Return (X, Y) of the center of cell containing provided text 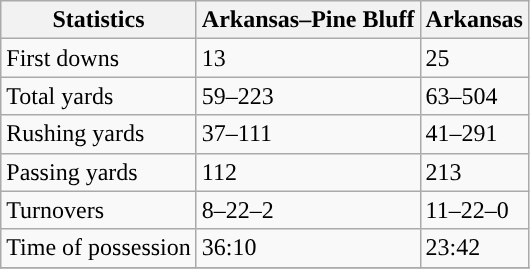
8–22–2 (308, 210)
37–111 (308, 134)
Rushing yards (99, 134)
Statistics (99, 20)
Total yards (99, 96)
First downs (99, 58)
Turnovers (99, 210)
25 (474, 58)
Arkansas (474, 20)
11–22–0 (474, 210)
13 (308, 58)
112 (308, 172)
213 (474, 172)
59–223 (308, 96)
63–504 (474, 96)
Passing yards (99, 172)
23:42 (474, 248)
Time of possession (99, 248)
36:10 (308, 248)
Arkansas–Pine Bluff (308, 20)
41–291 (474, 134)
